Output the (x, y) coordinate of the center of the cell containing the given text.  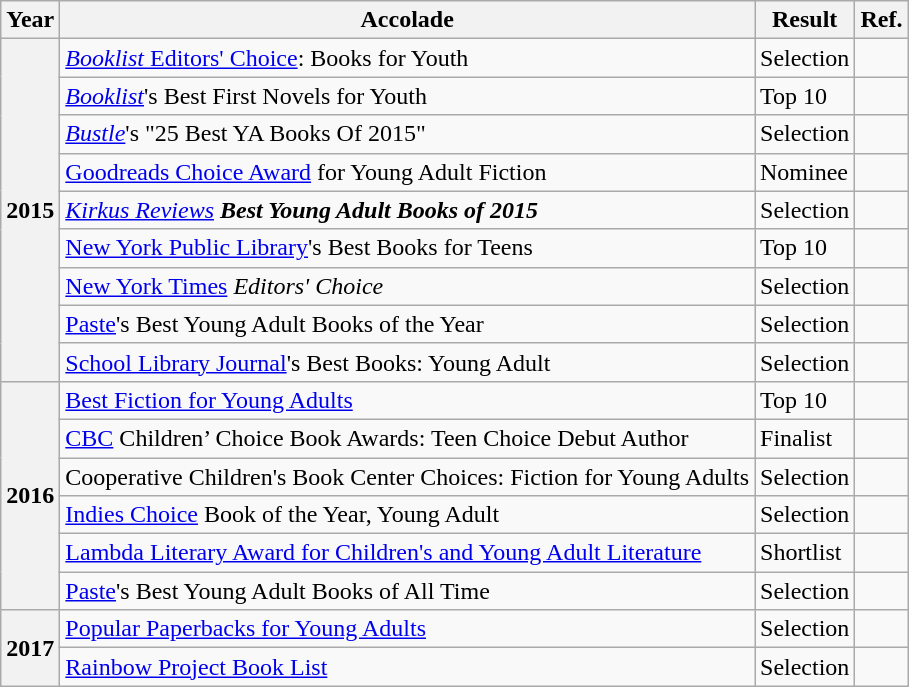
Shortlist (804, 553)
New York Public Library's Best Books for Teens (408, 248)
Ref. (882, 20)
Paste's Best Young Adult Books of the Year (408, 324)
Indies Choice Book of the Year, Young Adult (408, 515)
Paste's Best Young Adult Books of All Time (408, 591)
Cooperative Children's Book Center Choices: Fiction for Young Adults (408, 477)
Finalist (804, 438)
CBC Children’ Choice Book Awards: Teen Choice Debut Author (408, 438)
2016 (30, 495)
Bustle's "25 Best YA Books Of 2015" (408, 134)
Rainbow Project Book List (408, 667)
Booklist's Best First Novels for Youth (408, 96)
2015 (30, 210)
2017 (30, 648)
Lambda Literary Award for Children's and Young Adult Literature (408, 553)
Popular Paperbacks for Young Adults (408, 629)
Booklist Editors' Choice: Books for Youth (408, 58)
School Library Journal's Best Books: Young Adult (408, 362)
Result (804, 20)
Goodreads Choice Award for Young Adult Fiction (408, 172)
Accolade (408, 20)
Best Fiction for Young Adults (408, 400)
Kirkus Reviews Best Young Adult Books of 2015 (408, 210)
Nominee (804, 172)
New York Times Editors' Choice (408, 286)
Year (30, 20)
